Provide the (X, Y) coordinate of the cell's center where the given text is located.  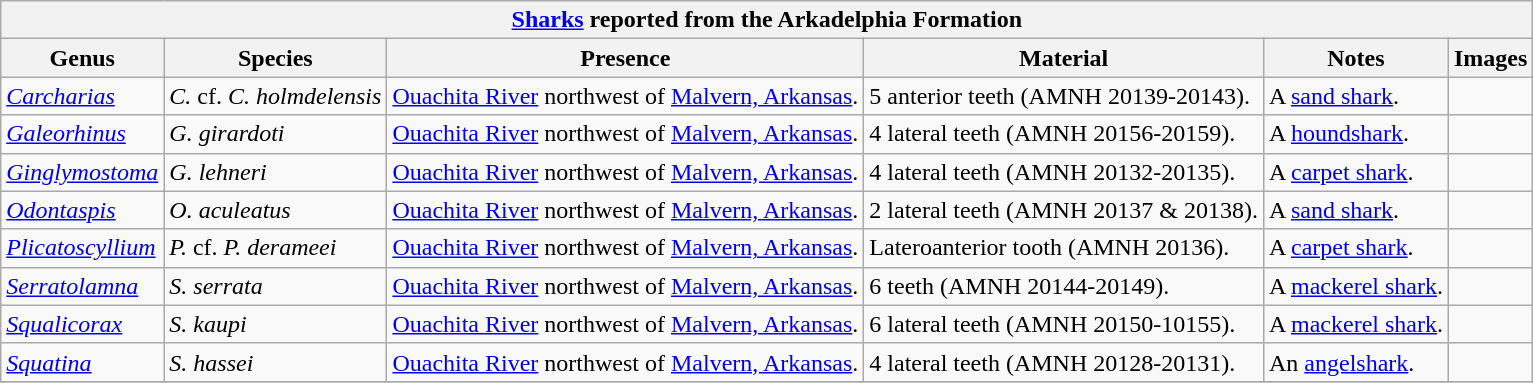
Images (1490, 58)
Plicatoscyllium (82, 248)
P. cf. P. derameei (276, 248)
Species (276, 58)
Carcharias (82, 96)
O. aculeatus (276, 210)
Material (1064, 58)
Ginglymostoma (82, 172)
C. cf. C. holmdelensis (276, 96)
4 lateral teeth (AMNH 20156-20159). (1064, 134)
Sharks reported from the Arkadelphia Formation (767, 20)
Genus (82, 58)
S. serrata (276, 286)
Notes (1356, 58)
A houndshark. (1356, 134)
Squalicorax (82, 324)
6 teeth (AMNH 20144-20149). (1064, 286)
Lateroanterior tooth (AMNH 20136). (1064, 248)
An angelshark. (1356, 362)
Serratolamna (82, 286)
S. hassei (276, 362)
S. kaupi (276, 324)
6 lateral teeth (AMNH 20150-10155). (1064, 324)
2 lateral teeth (AMNH 20137 & 20138). (1064, 210)
5 anterior teeth (AMNH 20139-20143). (1064, 96)
G. lehneri (276, 172)
Odontaspis (82, 210)
Squatina (82, 362)
G. girardoti (276, 134)
Presence (626, 58)
Galeorhinus (82, 134)
4 lateral teeth (AMNH 20132-20135). (1064, 172)
4 lateral teeth (AMNH 20128-20131). (1064, 362)
